From the cell containing the given text, extract its center point as [X, Y] coordinate. 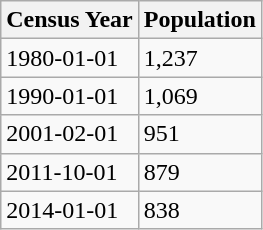
Census Year [70, 20]
838 [200, 210]
1980-01-01 [70, 58]
879 [200, 172]
951 [200, 134]
2011-10-01 [70, 172]
1,237 [200, 58]
1990-01-01 [70, 96]
1,069 [200, 96]
2014-01-01 [70, 210]
Population [200, 20]
2001-02-01 [70, 134]
